Find where the given text appears and provide that cell's center as [X, Y] coordinate. 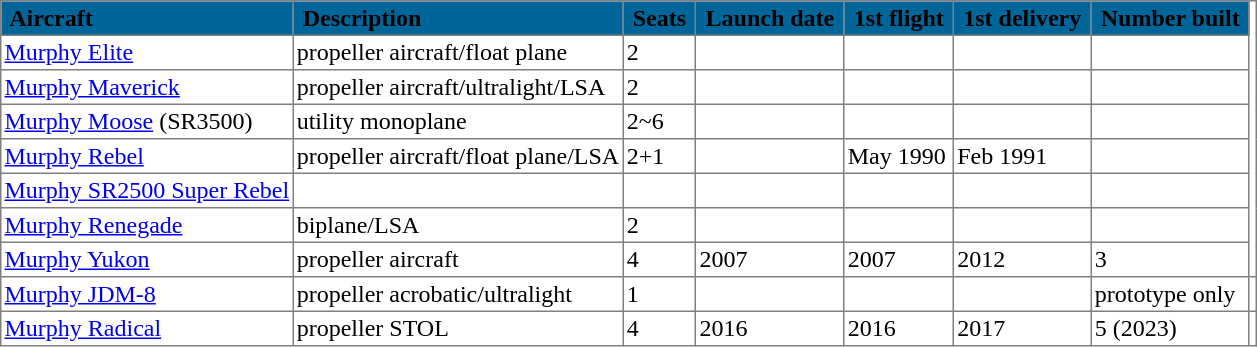
Murphy Moose (SR3500) [147, 121]
propeller aircraft [458, 259]
Description [458, 18]
Feb 1991 [1022, 156]
propeller aircraft/float plane [458, 52]
2~6 [660, 121]
Murphy JDM-8 [147, 294]
Seats [660, 18]
Murphy Yukon [147, 259]
1st delivery [1022, 18]
Murphy Maverick [147, 87]
Murphy Radical [147, 328]
2012 [1022, 259]
Launch date [770, 18]
Murphy Renegade [147, 225]
Murphy Rebel [147, 156]
May 1990 [899, 156]
Murphy SR2500 Super Rebel [147, 190]
biplane/LSA [458, 225]
propeller aircraft/float plane/LSA [458, 156]
utility monoplane [458, 121]
propeller acrobatic/ultralight [458, 294]
Murphy Elite [147, 52]
Aircraft [147, 18]
2017 [1022, 328]
3 [1170, 259]
propeller aircraft/ultralight/LSA [458, 87]
1st flight [899, 18]
prototype only [1170, 294]
2+1 [660, 156]
1 [660, 294]
Number built [1170, 18]
propeller STOL [458, 328]
5 (2023) [1170, 328]
